For the text-containing cell, return its midpoint in (x, y) coordinate format. 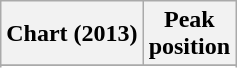
Chart (2013) (72, 34)
Peakposition (189, 34)
